Identify which cell holds the provided text, then report its [x, y] central coordinate. 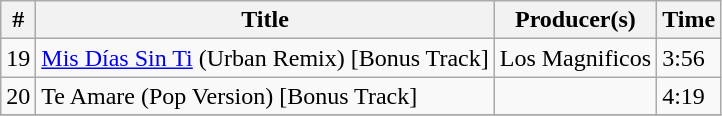
Los Magnificos [575, 58]
# [18, 20]
3:56 [689, 58]
19 [18, 58]
Producer(s) [575, 20]
Time [689, 20]
Mis Días Sin Ti (Urban Remix) [Bonus Track] [265, 58]
Te Amare (Pop Version) [Bonus Track] [265, 96]
Title [265, 20]
4:19 [689, 96]
20 [18, 96]
